Return (x, y) of the center of cell containing provided text 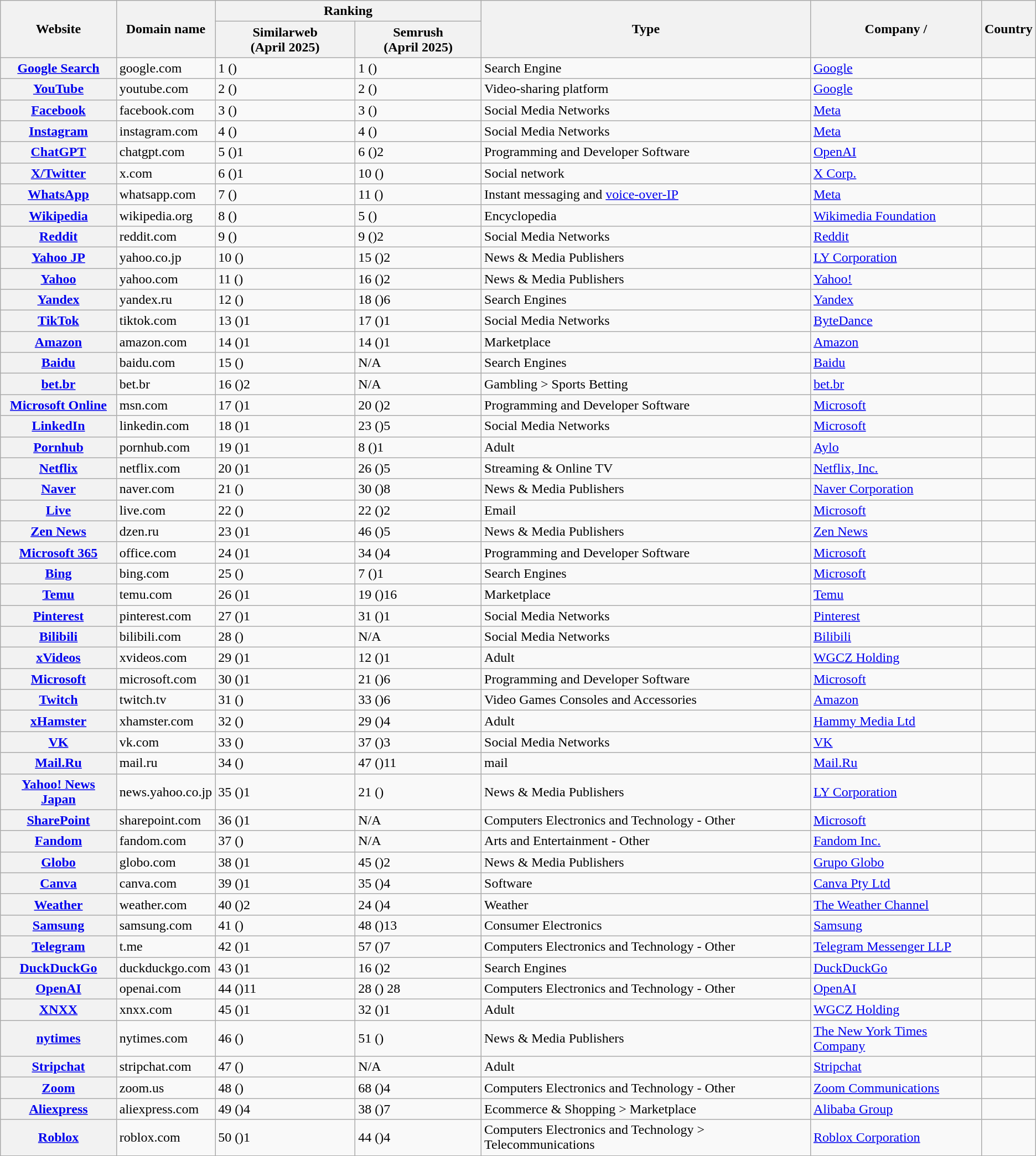
openai.com (165, 989)
9 ()2 (418, 236)
TikTok (59, 321)
mail (646, 763)
vk.com (165, 742)
6 ()2 (418, 152)
Grupo Globo (895, 862)
Streaming & Online TV (646, 468)
9 () (286, 236)
34 () (286, 763)
12 ()1 (418, 658)
roblox.com (165, 1138)
28 () (286, 637)
51 () (418, 1038)
36 ()1 (286, 820)
Aylo (895, 447)
microsoft.com (165, 679)
aliexpress.com (165, 1109)
live.com (165, 510)
dzen.ru (165, 531)
6 ()1 (286, 173)
Computers Electronics and Technology > Telecommunications (646, 1138)
Telegram Messenger LLP (895, 946)
Country (1008, 29)
Canva (59, 883)
nytimes.com (165, 1038)
chatgpt.com (165, 152)
33 ()6 (418, 700)
40 ()2 (286, 904)
37 ()3 (418, 742)
Microsoft 365 (59, 552)
41 () (286, 925)
mail.ru (165, 763)
47 () (286, 1067)
yahoo.com (165, 278)
Website (59, 29)
22 ()2 (418, 510)
38 ()7 (418, 1109)
Twitch (59, 700)
Naver (59, 489)
wikipedia.org (165, 215)
15 () (286, 363)
39 ()1 (286, 883)
Fandom Inc. (895, 841)
27 ()1 (286, 616)
yahoo.co.jp (165, 257)
msn.com (165, 405)
45 ()1 (286, 1010)
Microsoft Online (59, 405)
24 ()1 (286, 552)
Yahoo! (895, 278)
19 ()16 (418, 594)
46 () (286, 1038)
24 ()4 (418, 904)
Alibaba Group (895, 1109)
46 ()5 (418, 531)
8 ()1 (418, 447)
31 ()1 (418, 616)
Yahoo (59, 278)
45 ()2 (418, 862)
globo.com (165, 862)
35 ()4 (418, 883)
amazon.com (165, 342)
7 () (286, 194)
Video-sharing platform (646, 89)
bing.com (165, 573)
Aliexpress (59, 1109)
18 ()6 (418, 300)
WhatsApp (59, 194)
youtube.com (165, 89)
38 ()1 (286, 862)
12 () (286, 300)
18 ()1 (286, 426)
Live (59, 510)
ByteDance (895, 321)
xhamster.com (165, 721)
whatsapp.com (165, 194)
canva.com (165, 883)
pinterest.com (165, 616)
x.com (165, 173)
23 ()1 (286, 531)
Instagram (59, 131)
reddit.com (165, 236)
news.yahoo.co.jp (165, 791)
nytimes (59, 1038)
Yahoo JP (59, 257)
Search Engine (646, 68)
Video Games Consoles and Accessories (646, 700)
Zoom Communications (895, 1088)
Roblox (59, 1138)
26 ()1 (286, 594)
5 () (418, 215)
44 ()11 (286, 989)
Canva Pty Ltd (895, 883)
google.com (165, 68)
47 ()11 (418, 763)
The New York Times Company (895, 1038)
44 ()4 (418, 1138)
fandom.com (165, 841)
Type (646, 29)
48 ()13 (418, 925)
LinkedIn (59, 426)
33 () (286, 742)
Company / (895, 29)
twitch.tv (165, 700)
Netflix (59, 468)
32 () (286, 721)
tiktok.com (165, 321)
facebook.com (165, 110)
linkedin.com (165, 426)
34 ()4 (418, 552)
29 ()1 (286, 658)
X/Twitter (59, 173)
68 ()4 (418, 1088)
Semrush (April 2025) (418, 40)
zoom.us (165, 1088)
Domain name (165, 29)
xnxx.com (165, 1010)
Instant messaging and voice-over-IP (646, 194)
xVideos (59, 658)
Wikimedia Foundation (895, 215)
43 ()1 (286, 968)
Pornhub (59, 447)
8 () (286, 215)
Bing (59, 573)
19 ()1 (286, 447)
stripchat.com (165, 1067)
pornhub.com (165, 447)
50 ()1 (286, 1138)
Ranking (349, 11)
Zoom (59, 1088)
temu.com (165, 594)
37 () (286, 841)
Gambling > Sports Betting (646, 384)
13 ()1 (286, 321)
Arts and Entertainment - Other (646, 841)
Similarweb (April 2025) (286, 40)
samsung.com (165, 925)
Google Search (59, 68)
Telegram (59, 946)
42 ()1 (286, 946)
26 ()5 (418, 468)
netflix.com (165, 468)
28 () 28 (418, 989)
57 ()7 (418, 946)
instagram.com (165, 131)
The Weather Channel (895, 904)
30 ()1 (286, 679)
baidu.com (165, 363)
Naver Corporation (895, 489)
duckduckgo.com (165, 968)
15 ()2 (418, 257)
Software (646, 883)
20 ()1 (286, 468)
sharepoint.com (165, 820)
32 ()1 (418, 1010)
35 ()1 (286, 791)
48 () (286, 1088)
Yahoo! News Japan (59, 791)
X Corp. (895, 173)
23 ()5 (418, 426)
5 ()1 (286, 152)
30 ()8 (418, 489)
Facebook (59, 110)
25 () (286, 573)
YouTube (59, 89)
7 ()1 (418, 573)
21 ()6 (418, 679)
yandex.ru (165, 300)
xvideos.com (165, 658)
Roblox Corporation (895, 1138)
office.com (165, 552)
31 () (286, 700)
weather.com (165, 904)
Ecommerce & Shopping > Marketplace (646, 1109)
20 ()2 (418, 405)
bilibili.com (165, 637)
Netflix, Inc. (895, 468)
Consumer Electronics (646, 925)
SharePoint (59, 820)
XNXX (59, 1010)
Social network (646, 173)
49 ()4 (286, 1109)
ChatGPT (59, 152)
Fandom (59, 841)
29 ()4 (418, 721)
naver.com (165, 489)
22 () (286, 510)
Email (646, 510)
xHamster (59, 721)
Hammy Media Ltd (895, 721)
t.me (165, 946)
Globo (59, 862)
Encyclopedia (646, 215)
Wikipedia (59, 215)
